Output the [x, y] coordinate of the center of the cell containing the given text.  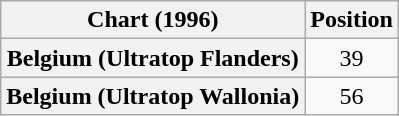
Belgium (Ultratop Flanders) [153, 58]
56 [352, 96]
Chart (1996) [153, 20]
Position [352, 20]
Belgium (Ultratop Wallonia) [153, 96]
39 [352, 58]
